Extract the (x, y) coordinate from the center of the cell holding the provided text.  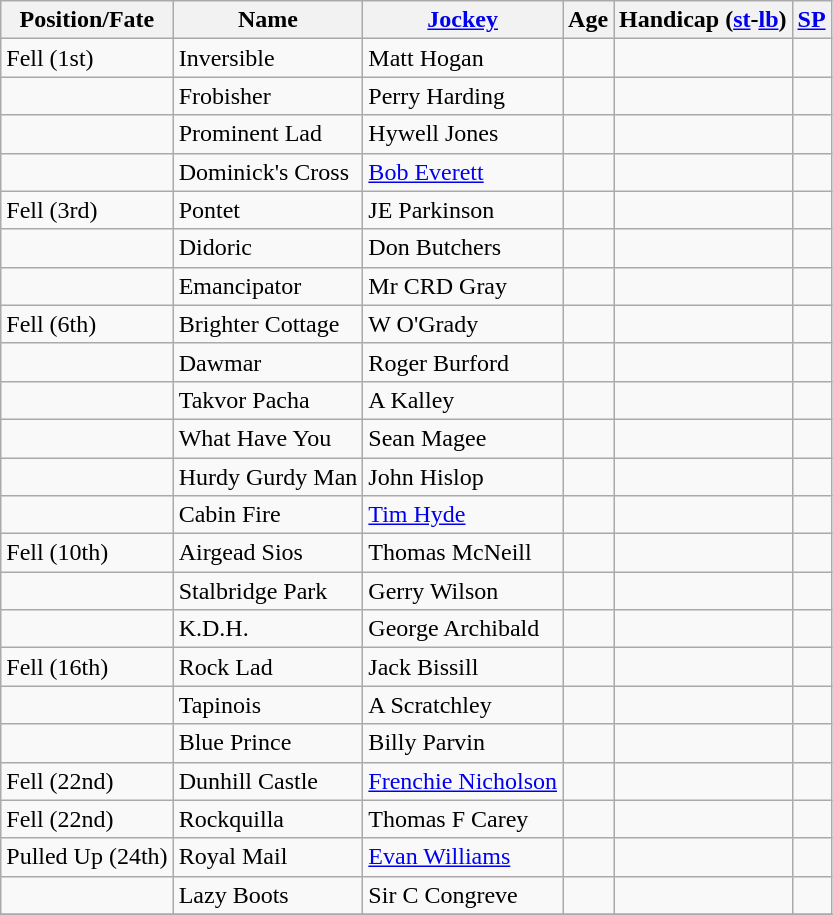
Handicap (st-lb) (703, 20)
K.D.H. (268, 629)
Don Butchers (463, 248)
Jack Bissill (463, 667)
Hurdy Gurdy Man (268, 477)
What Have You (268, 438)
Perry Harding (463, 96)
Fell (6th) (87, 324)
Dominick's Cross (268, 172)
Thomas F Carey (463, 819)
Tapinois (268, 705)
Frenchie Nicholson (463, 781)
Rock Lad (268, 667)
SP (812, 20)
Fell (3rd) (87, 210)
Pontet (268, 210)
Takvor Pacha (268, 400)
JE Parkinson (463, 210)
George Archibald (463, 629)
Matt Hogan (463, 58)
A Kalley (463, 400)
Hywell Jones (463, 134)
Stalbridge Park (268, 591)
Age (588, 20)
Dunhill Castle (268, 781)
A Scratchley (463, 705)
Sean Magee (463, 438)
Jockey (463, 20)
Position/Fate (87, 20)
Sir C Congreve (463, 895)
John Hislop (463, 477)
W O'Grady (463, 324)
Name (268, 20)
Brighter Cottage (268, 324)
Frobisher (268, 96)
Prominent Lad (268, 134)
Bob Everett (463, 172)
Pulled Up (24th) (87, 857)
Billy Parvin (463, 743)
Mr CRD Gray (463, 286)
Dawmar (268, 362)
Tim Hyde (463, 515)
Rockquilla (268, 819)
Blue Prince (268, 743)
Gerry Wilson (463, 591)
Emancipator (268, 286)
Didoric (268, 248)
Lazy Boots (268, 895)
Thomas McNeill (463, 553)
Cabin Fire (268, 515)
Fell (1st) (87, 58)
Evan Williams (463, 857)
Royal Mail (268, 857)
Fell (16th) (87, 667)
Roger Burford (463, 362)
Inversible (268, 58)
Fell (10th) (87, 553)
Airgead Sios (268, 553)
